Find where the given text appears and provide that cell's center as [X, Y] coordinate. 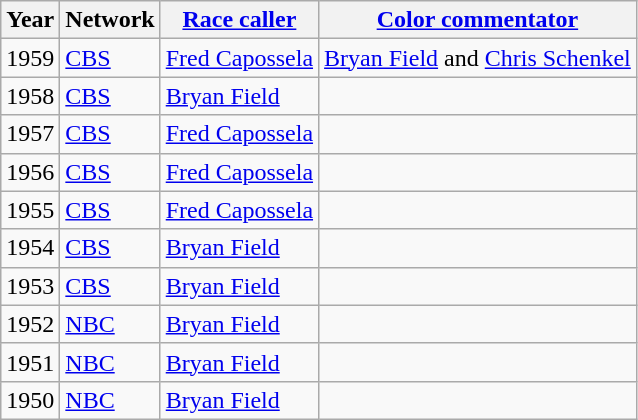
1950 [30, 400]
1954 [30, 248]
1957 [30, 134]
1956 [30, 172]
1953 [30, 286]
Year [30, 20]
Color commentator [478, 20]
1958 [30, 96]
1951 [30, 362]
Network [110, 20]
1959 [30, 58]
Race caller [239, 20]
Bryan Field and Chris Schenkel [478, 58]
1955 [30, 210]
1952 [30, 324]
